Provide the (x, y) coordinate of the cell's center where the given text is located.  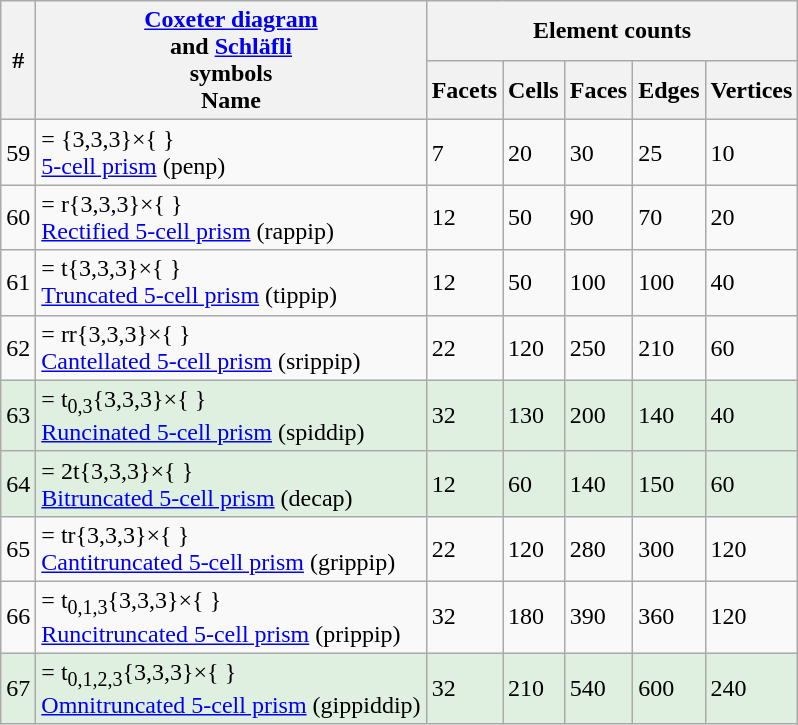
600 (669, 688)
180 (533, 618)
# (18, 60)
150 (669, 484)
30 (598, 152)
70 (669, 218)
61 (18, 282)
7 (464, 152)
Vertices (752, 90)
Faces (598, 90)
= 2t{3,3,3}×{ }Bitruncated 5-cell prism (decap) (231, 484)
200 (598, 416)
= t0,3{3,3,3}×{ }Runcinated 5-cell prism (spiddip) (231, 416)
Coxeter diagram and SchläflisymbolsName (231, 60)
300 (669, 548)
Facets (464, 90)
= t{3,3,3}×{ }Truncated 5-cell prism (tippip) (231, 282)
250 (598, 348)
= tr{3,3,3}×{ }Cantitruncated 5-cell prism (grippip) (231, 548)
65 (18, 548)
59 (18, 152)
66 (18, 618)
280 (598, 548)
130 (533, 416)
360 (669, 618)
= t0,1,2,3{3,3,3}×{ }Omnitruncated 5-cell prism (gippiddip) (231, 688)
= r{3,3,3}×{ }Rectified 5-cell prism (rappip) (231, 218)
390 (598, 618)
Cells (533, 90)
540 (598, 688)
10 (752, 152)
= t0,1,3{3,3,3}×{ }Runcitruncated 5-cell prism (prippip) (231, 618)
63 (18, 416)
90 (598, 218)
62 (18, 348)
= rr{3,3,3}×{ }Cantellated 5-cell prism (srippip) (231, 348)
Element counts (612, 31)
67 (18, 688)
= {3,3,3}×{ }5-cell prism (penp) (231, 152)
Edges (669, 90)
64 (18, 484)
25 (669, 152)
240 (752, 688)
